For the text-containing cell, return its midpoint in (x, y) coordinate format. 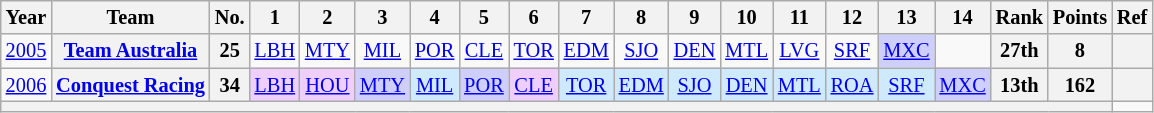
27th (1020, 51)
11 (800, 17)
3 (382, 17)
1 (275, 17)
2006 (26, 85)
10 (746, 17)
14 (962, 17)
2 (328, 17)
Ref (1132, 17)
25 (230, 51)
2005 (26, 51)
HOU (328, 85)
162 (1080, 85)
Team (130, 17)
9 (695, 17)
4 (434, 17)
13 (906, 17)
LVG (800, 51)
6 (534, 17)
Year (26, 17)
12 (852, 17)
Team Australia (130, 51)
7 (586, 17)
No. (230, 17)
ROA (852, 85)
Points (1080, 17)
Rank (1020, 17)
5 (484, 17)
13th (1020, 85)
34 (230, 85)
Conquest Racing (130, 85)
